Search for the cell housing the specified text and yield its (X, Y) center coordinate. 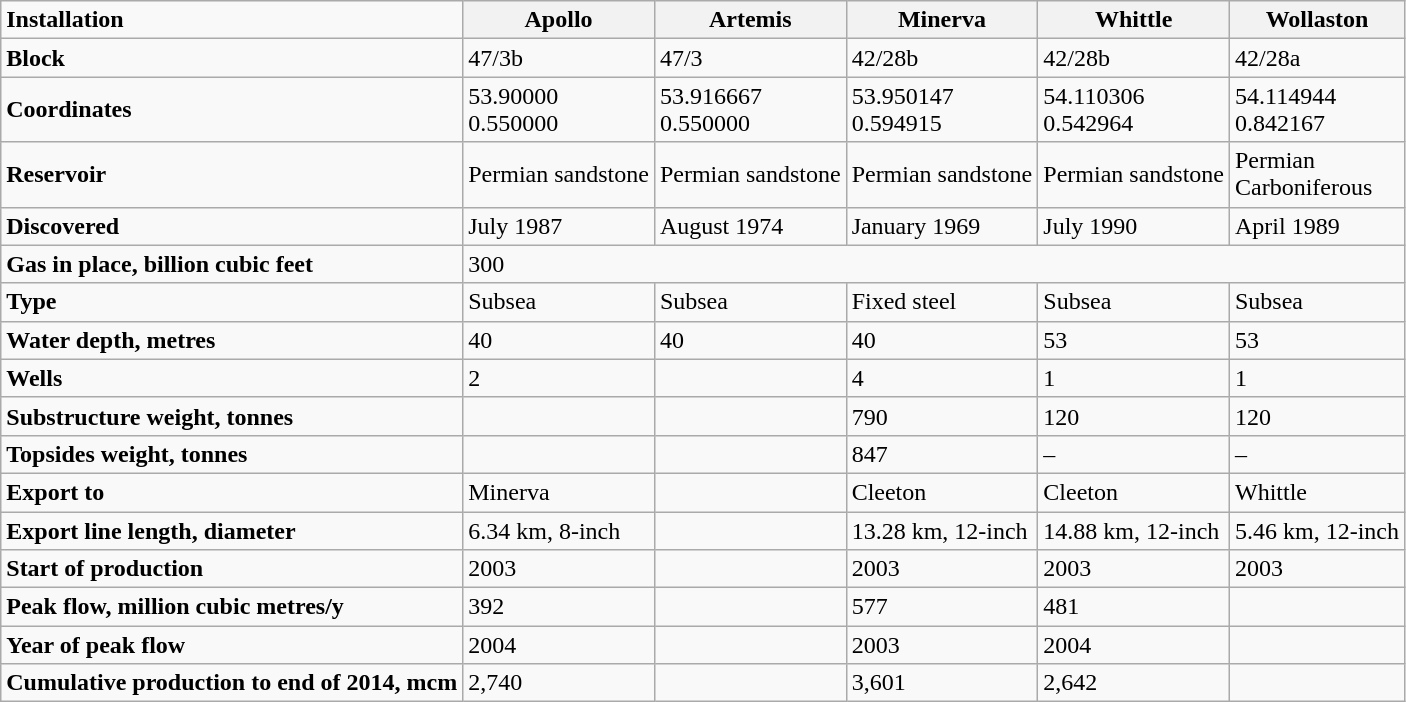
Apollo (559, 20)
Export line length, diameter (232, 531)
Export to (232, 492)
January 1969 (942, 226)
Reservoir (232, 174)
PermianCarboniferous (1316, 174)
577 (942, 607)
April 1989 (1316, 226)
3,601 (942, 683)
Cumulative production to end of 2014, mcm (232, 683)
Type (232, 302)
Water depth, metres (232, 340)
Year of peak flow (232, 645)
53.9166670.550000 (750, 110)
Peak flow, million cubic metres/y (232, 607)
47/3b (559, 58)
847 (942, 454)
Start of production (232, 569)
47/3 (750, 58)
2,740 (559, 683)
5.46 km, 12-inch (1316, 531)
Topsides weight, tonnes (232, 454)
300 (934, 264)
14.88 km, 12-inch (1134, 531)
6.34 km, 8-inch (559, 531)
481 (1134, 607)
790 (942, 416)
54.1103060.542964 (1134, 110)
Fixed steel (942, 302)
Wollaston (1316, 20)
July 1990 (1134, 226)
Installation (232, 20)
42/28a (1316, 58)
53.900000.550000 (559, 110)
Substructure weight, tonnes (232, 416)
4 (942, 378)
2,642 (1134, 683)
Gas in place, billion cubic feet (232, 264)
53.9501470.594915 (942, 110)
2 (559, 378)
Block (232, 58)
Artemis (750, 20)
Wells (232, 378)
July 1987 (559, 226)
Discovered (232, 226)
392 (559, 607)
August 1974 (750, 226)
Coordinates (232, 110)
13.28 km, 12-inch (942, 531)
54.1149440.842167 (1316, 110)
